Provide the [X, Y] coordinate of the cell's center where the given text is located.  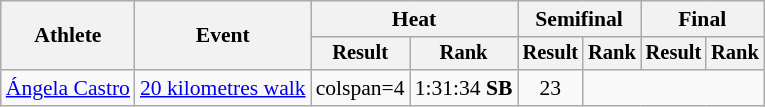
Heat [414, 19]
20 kilometres walk [223, 88]
Final [702, 19]
Semifinal [580, 19]
Event [223, 36]
23 [551, 88]
Athlete [68, 36]
1:31:34 SB [464, 88]
Ángela Castro [68, 88]
colspan=4 [360, 88]
